Capture the cell that displays the provided text and extract its (x, y) central coordinate. 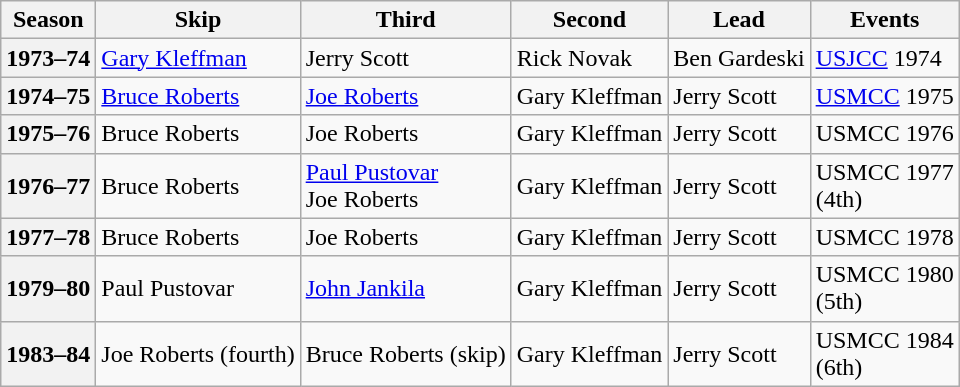
Bruce Roberts (skip) (406, 354)
1973–74 (48, 58)
1974–75 (48, 96)
1983–84 (48, 354)
USMCC 1978 (884, 237)
USMCC 1975 (884, 96)
USJCC 1974 (884, 58)
1977–78 (48, 237)
1976–77 (48, 186)
1975–76 (48, 134)
Rick Novak (590, 58)
Second (590, 20)
1979–80 (48, 288)
USMCC 1977 (4th) (884, 186)
Season (48, 20)
Paul Pustovar (198, 288)
Lead (739, 20)
USMCC 1984 (6th) (884, 354)
Events (884, 20)
Joe Roberts (fourth) (198, 354)
USMCC 1980 (5th) (884, 288)
John Jankila (406, 288)
Third (406, 20)
Paul PustovarJoe Roberts (406, 186)
Ben Gardeski (739, 58)
Skip (198, 20)
USMCC 1976 (884, 134)
